Pinpoint the cell where the given text exists, returning its [x, y] midpoint coordinate. 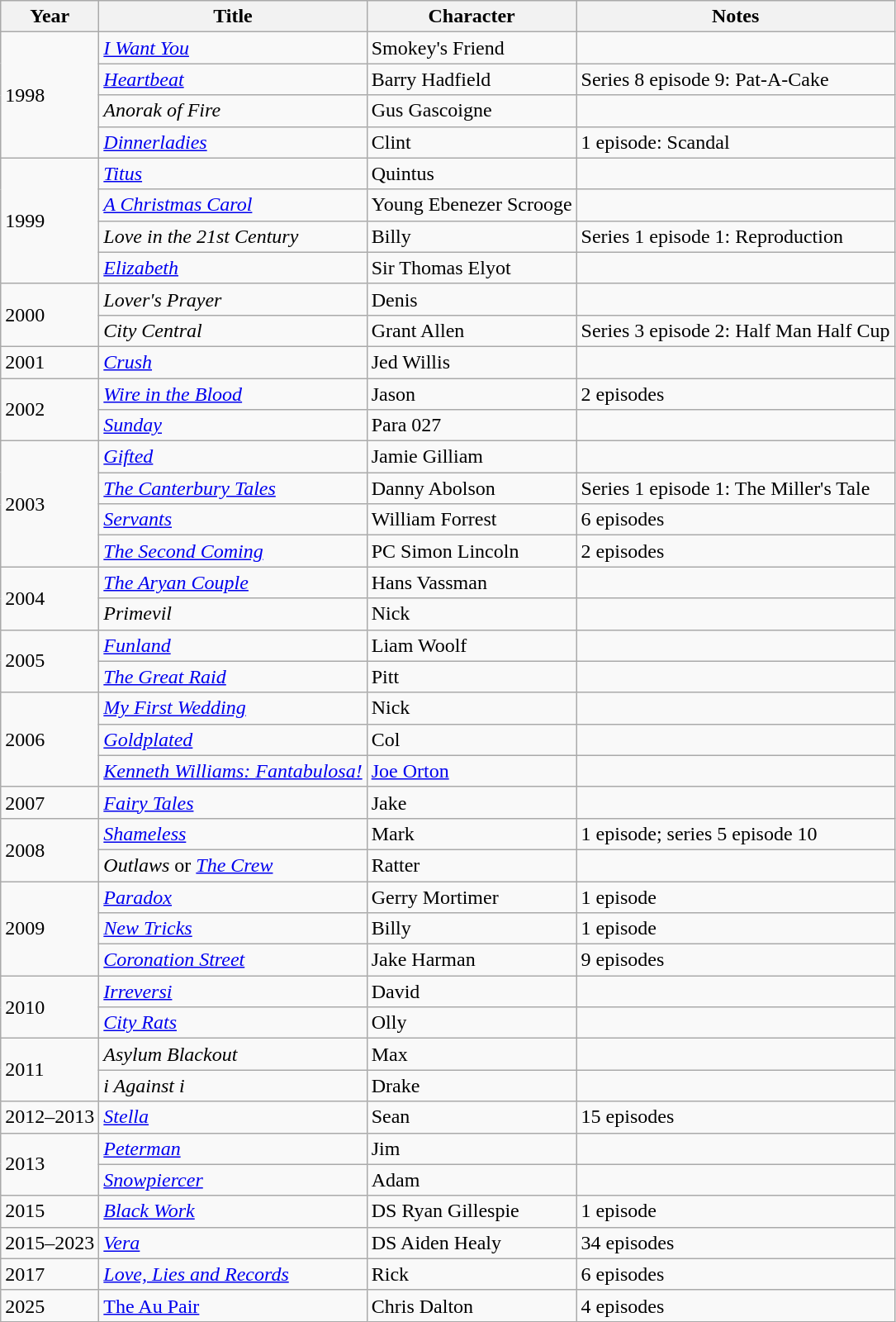
Mark [472, 834]
4 episodes [735, 1305]
2025 [50, 1305]
Notes [735, 17]
Kenneth Williams: Fantabulosa! [233, 771]
A Christmas Carol [233, 205]
Title [233, 17]
Sir Thomas Elyot [472, 268]
Fairy Tales [233, 802]
The Great Raid [233, 677]
Rick [472, 1274]
DS Ryan Gillespie [472, 1211]
2010 [50, 1007]
2006 [50, 739]
Outlaws or The Crew [233, 865]
Series 1 episode 1: Reproduction [735, 236]
Snowpiercer [233, 1180]
2009 [50, 928]
Jim [472, 1148]
2004 [50, 598]
Goldplated [233, 739]
City Central [233, 330]
Crush [233, 362]
Year [50, 17]
Adam [472, 1180]
Series 3 episode 2: Half Man Half Cup [735, 330]
Gifted [233, 457]
I Want You [233, 48]
PC Simon Lincoln [472, 551]
Pitt [472, 677]
Servants [233, 520]
Danny Abolson [472, 488]
Paradox [233, 896]
2008 [50, 849]
Denis [472, 299]
My First Wedding [233, 708]
Black Work [233, 1211]
Smokey's Friend [472, 48]
Titus [233, 174]
Series 1 episode 1: The Miller's Tale [735, 488]
2012–2013 [50, 1117]
Peterman [233, 1148]
The Second Coming [233, 551]
Jamie Gilliam [472, 457]
Wire in the Blood [233, 394]
Young Ebenezer Scrooge [472, 205]
2005 [50, 661]
Stella [233, 1117]
Series 8 episode 9: Pat-A-Cake [735, 79]
Chris Dalton [472, 1305]
Barry Hadfield [472, 79]
Jason [472, 394]
Jake [472, 802]
1998 [50, 95]
Joe Orton [472, 771]
Liam Woolf [472, 645]
Quintus [472, 174]
2011 [50, 1070]
Irreversi [233, 991]
Asylum Blackout [233, 1054]
Heartbeat [233, 79]
Jake Harman [472, 960]
2017 [50, 1274]
Sean [472, 1117]
William Forrest [472, 520]
Anorak of Fire [233, 111]
Clint [472, 142]
2015 [50, 1211]
DS Aiden Healy [472, 1243]
Max [472, 1054]
Gus Gascoigne [472, 111]
The Canterbury Tales [233, 488]
Hans Vassman [472, 583]
1 episode; series 5 episode 10 [735, 834]
Vera [233, 1243]
Ratter [472, 865]
City Rats [233, 1023]
Para 027 [472, 426]
David [472, 991]
Shameless [233, 834]
2013 [50, 1164]
Drake [472, 1086]
Jed Willis [472, 362]
Coronation Street [233, 960]
2015–2023 [50, 1243]
Dinnerladies [233, 142]
Elizabeth [233, 268]
2002 [50, 410]
Character [472, 17]
The Aryan Couple [233, 583]
Olly [472, 1023]
Primevil [233, 614]
Lover's Prayer [233, 299]
9 episodes [735, 960]
34 episodes [735, 1243]
2007 [50, 802]
Sunday [233, 426]
Funland [233, 645]
1999 [50, 221]
2001 [50, 362]
Love, Lies and Records [233, 1274]
2003 [50, 504]
New Tricks [233, 929]
The Au Pair [233, 1305]
2000 [50, 315]
i Against i [233, 1086]
15 episodes [735, 1117]
Love in the 21st Century [233, 236]
1 episode: Scandal [735, 142]
Grant Allen [472, 330]
Col [472, 739]
Gerry Mortimer [472, 896]
